Pinpoint the cell where the given text exists, returning its (x, y) midpoint coordinate. 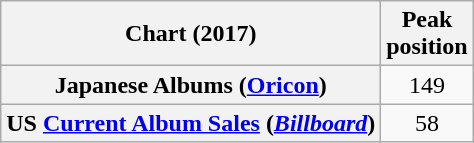
149 (427, 85)
Chart (2017) (191, 34)
58 (427, 123)
Peakposition (427, 34)
Japanese Albums (Oricon) (191, 85)
US Current Album Sales (Billboard) (191, 123)
